Pinpoint the cell where the given text exists, returning its (x, y) midpoint coordinate. 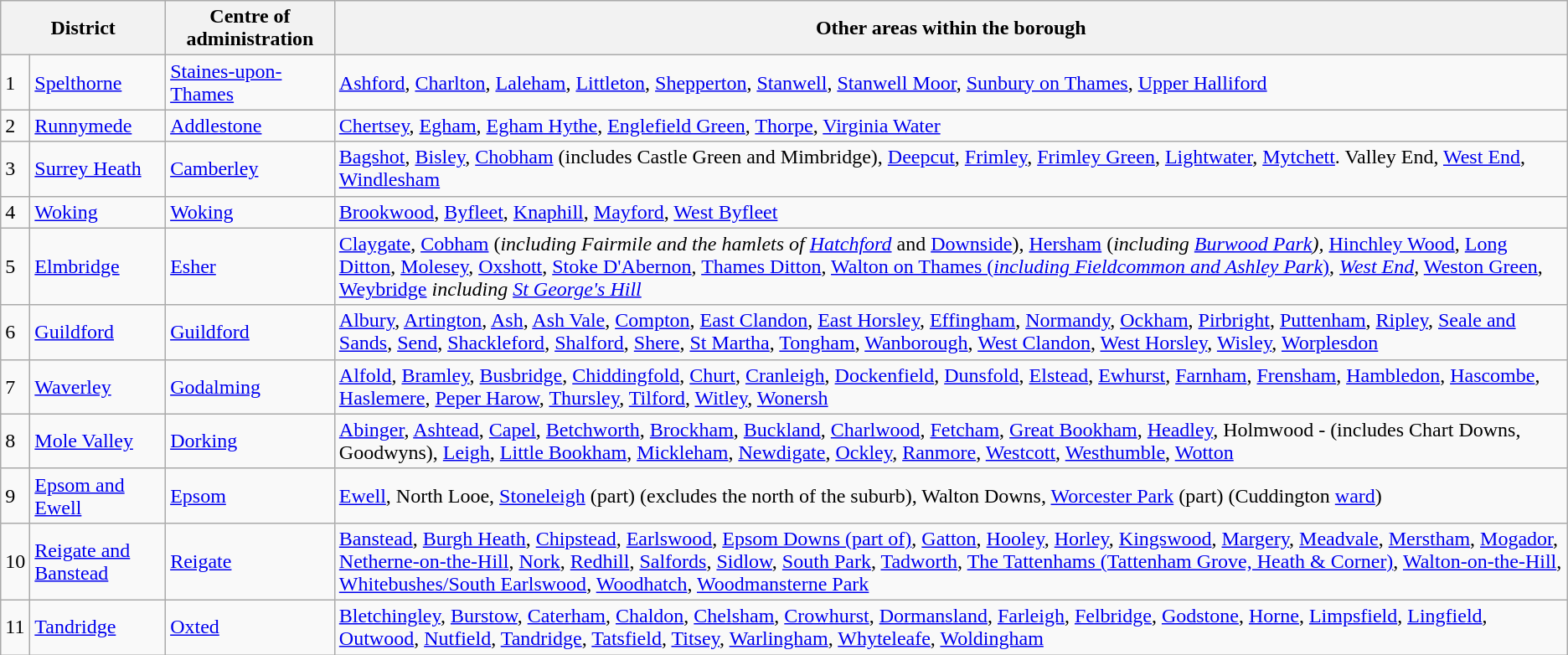
Spelthorne (98, 82)
10 (15, 561)
Ashford, Charlton, Laleham, Littleton, Shepperton, Stanwell, Stanwell Moor, Sunbury on Thames, Upper Halliford (951, 82)
Staines-upon-Thames (250, 82)
Reigate (250, 561)
Surrey Heath (98, 169)
Epsom (250, 496)
Runnymede (98, 126)
Dorking (250, 441)
Oxted (250, 627)
Brookwood, Byfleet, Knaphill, Mayford, West Byfleet (951, 212)
Ewell, North Looe, Stoneleigh (part) (excludes the north of the suburb), Walton Downs, Worcester Park (part) (Cuddington ward) (951, 496)
Other areas within the borough (951, 28)
7 (15, 387)
Waverley (98, 387)
Camberley (250, 169)
8 (15, 441)
Godalming (250, 387)
6 (15, 332)
5 (15, 266)
Centre of administration (250, 28)
Tandridge (98, 627)
3 (15, 169)
District (84, 28)
2 (15, 126)
4 (15, 212)
11 (15, 627)
Mole Valley (98, 441)
1 (15, 82)
Esher (250, 266)
Epsom and Ewell (98, 496)
Reigate and Banstead (98, 561)
Elmbridge (98, 266)
9 (15, 496)
Addlestone (250, 126)
Chertsey, Egham, Egham Hythe, Englefield Green, Thorpe, Virginia Water (951, 126)
